Search for the cell housing the specified text and yield its (x, y) center coordinate. 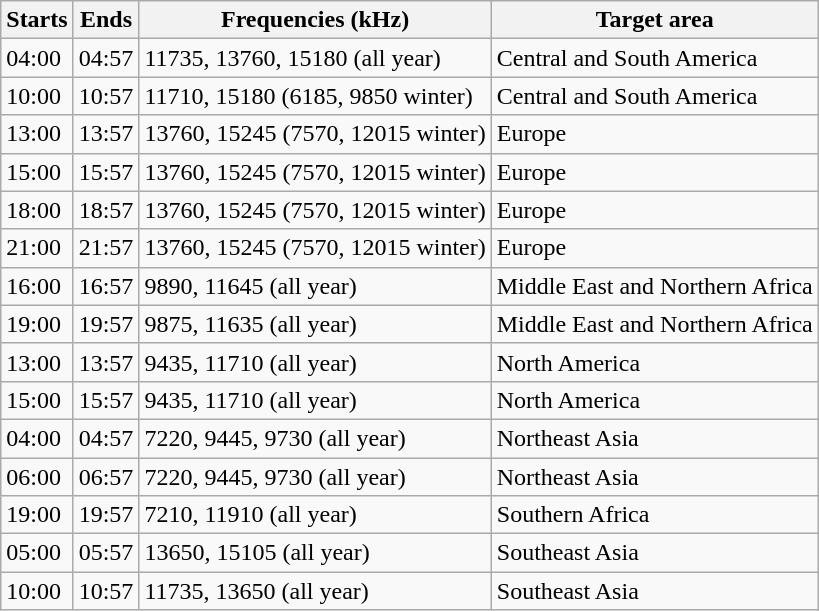
11710, 15180 (6185, 9850 winter) (315, 96)
05:00 (37, 553)
Starts (37, 20)
11735, 13760, 15180 (all year) (315, 58)
11735, 13650 (all year) (315, 591)
05:57 (106, 553)
13650, 15105 (all year) (315, 553)
9890, 11645 (all year) (315, 286)
Southern Africa (654, 515)
18:00 (37, 210)
Ends (106, 20)
Target area (654, 20)
18:57 (106, 210)
06:57 (106, 477)
Frequencies (kHz) (315, 20)
06:00 (37, 477)
7210, 11910 (all year) (315, 515)
16:00 (37, 286)
21:00 (37, 248)
9875, 11635 (all year) (315, 324)
21:57 (106, 248)
16:57 (106, 286)
